Determine the (x, y) coordinate at the center of the cell enclosing the given text.  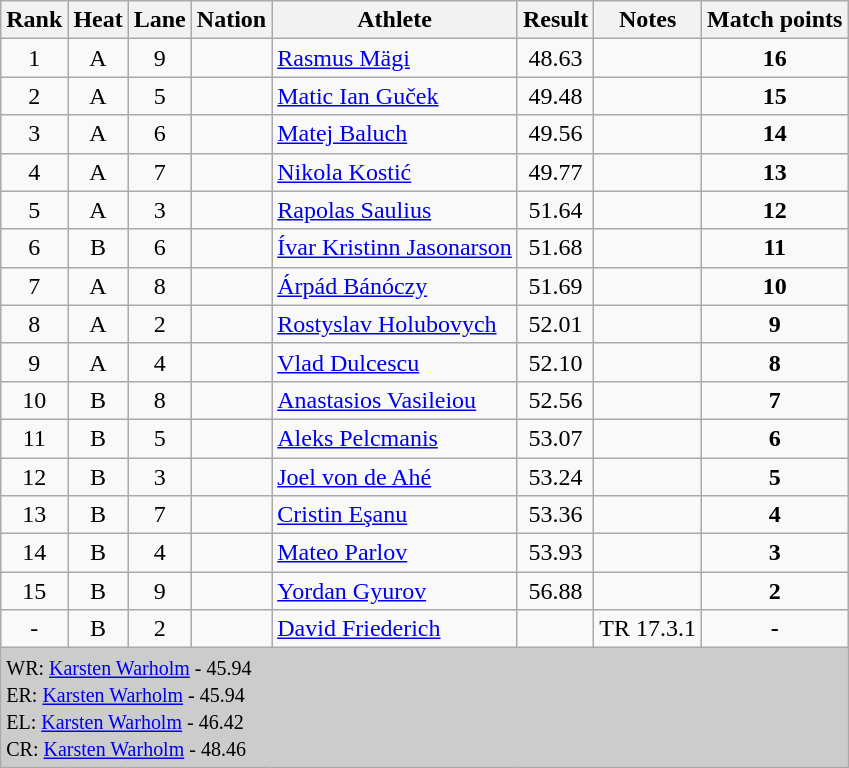
Athlete (395, 20)
Cristin Eşanu (395, 515)
16 (775, 58)
Match points (775, 20)
48.63 (555, 58)
Rostyslav Holubovych (395, 324)
49.48 (555, 96)
53.93 (555, 553)
David Friederich (395, 629)
Nikola Kostić (395, 172)
Lane (160, 20)
Rasmus Mägi (395, 58)
49.77 (555, 172)
Ívar Kristinn Jasonarson (395, 248)
52.10 (555, 362)
53.07 (555, 438)
TR 17.3.1 (648, 629)
Nation (231, 20)
51.69 (555, 286)
Matic Ian Guček (395, 96)
Árpád Bánóczy (395, 286)
1 (34, 58)
Joel von de Ahé (395, 477)
Heat (98, 20)
Anastasios Vasileiou (395, 400)
49.56 (555, 134)
53.36 (555, 515)
51.64 (555, 210)
Matej Baluch (395, 134)
51.68 (555, 248)
53.24 (555, 477)
Rank (34, 20)
52.01 (555, 324)
Mateo Parlov (395, 553)
Notes (648, 20)
52.56 (555, 400)
Vlad Dulcescu (395, 362)
Result (555, 20)
WR: Karsten Warholm - 45.94ER: Karsten Warholm - 45.94EL: Karsten Warholm - 46.42CR: Karsten Warholm - 48.46 (424, 708)
56.88 (555, 591)
Aleks Pelcmanis (395, 438)
Rapolas Saulius (395, 210)
Yordan Gyurov (395, 591)
